Return (x, y) of the center of cell containing provided text 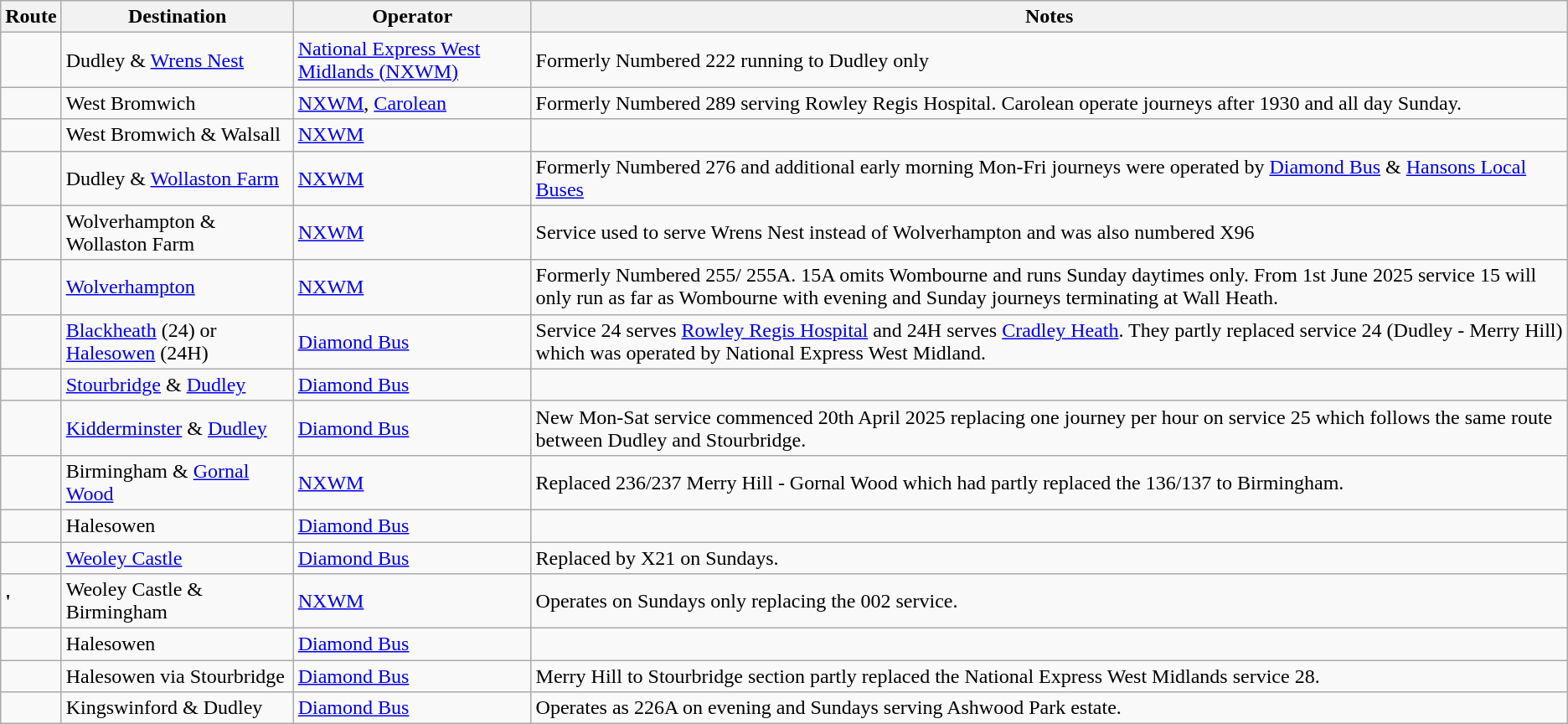
West Bromwich (178, 103)
Stourbridge & Dudley (178, 385)
Birmingham & Gornal Wood (178, 483)
Formerly Numbered 222 running to Dudley only (1049, 60)
Dudley & Wollaston Farm (178, 178)
Formerly Numbered 289 serving Rowley Regis Hospital. Carolean operate journeys after 1930 and all day Sunday. (1049, 103)
Operates on Sundays only replacing the 002 service. (1049, 602)
Formerly Numbered 276 and additional early morning Mon-Fri journeys were operated by Diamond Bus & Hansons Local Buses (1049, 178)
Weoley Castle & Birmingham (178, 602)
Operator (412, 17)
Kingswinford & Dudley (178, 708)
Dudley & Wrens Nest (178, 60)
Notes (1049, 17)
Weoley Castle (178, 557)
West Bromwich & Walsall (178, 135)
Kidderminster & Dudley (178, 427)
Destination (178, 17)
Blackheath (24) or Halesowen (24H) (178, 342)
Operates as 226A on evening and Sundays serving Ashwood Park estate. (1049, 708)
Wolverhampton & Wollaston Farm (178, 233)
Replaced 236/237 Merry Hill - Gornal Wood which had partly replaced the 136/137 to Birmingham. (1049, 483)
Service used to serve Wrens Nest instead of Wolverhampton and was also numbered X96 (1049, 233)
Replaced by X21 on Sundays. (1049, 557)
National Express West Midlands (NXWM) (412, 60)
Halesowen via Stourbridge (178, 676)
Merry Hill to Stourbridge section partly replaced the National Express West Midlands service 28. (1049, 676)
Route (31, 17)
NXWM, Carolean (412, 103)
Wolverhampton (178, 287)
' (31, 602)
